Pinpoint the cell where the given text exists, returning its (X, Y) midpoint coordinate. 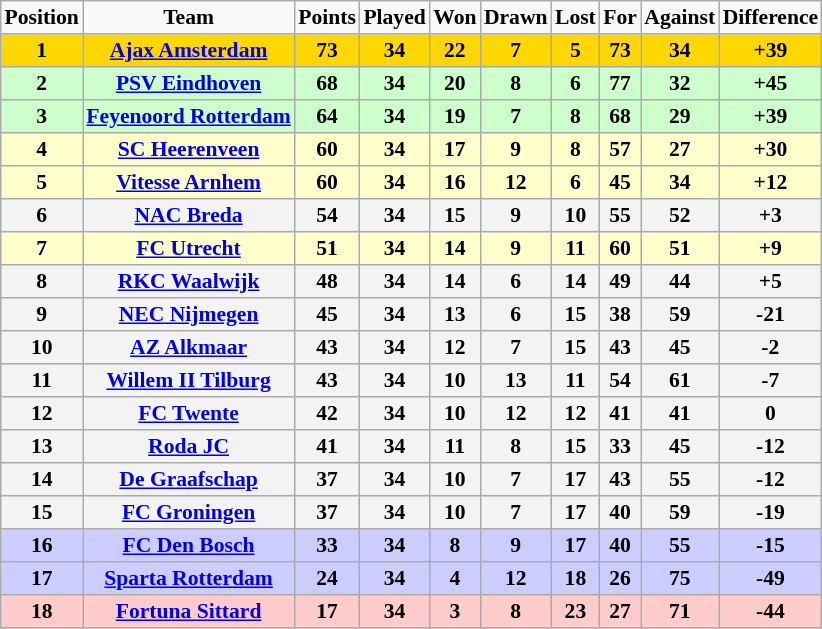
RKC Waalwijk (189, 282)
+45 (770, 84)
Willem II Tilburg (189, 380)
32 (680, 84)
29 (680, 116)
PSV Eindhoven (189, 84)
23 (575, 612)
FC Den Bosch (189, 546)
FC Twente (189, 414)
Vitesse Arnhem (189, 182)
+30 (770, 150)
-21 (770, 314)
NEC Nijmegen (189, 314)
Ajax Amsterdam (189, 50)
19 (454, 116)
+9 (770, 248)
0 (770, 414)
57 (620, 150)
Feyenoord Rotterdam (189, 116)
22 (454, 50)
-49 (770, 578)
Sparta Rotterdam (189, 578)
2 (42, 84)
24 (328, 578)
64 (328, 116)
Fortuna Sittard (189, 612)
1 (42, 50)
75 (680, 578)
SC Heerenveen (189, 150)
Won (454, 18)
+12 (770, 182)
-44 (770, 612)
NAC Breda (189, 216)
Team (189, 18)
+3 (770, 216)
-19 (770, 512)
Points (328, 18)
FC Utrecht (189, 248)
Played (395, 18)
44 (680, 282)
38 (620, 314)
77 (620, 84)
Against (680, 18)
Difference (770, 18)
20 (454, 84)
Drawn (516, 18)
For (620, 18)
42 (328, 414)
-7 (770, 380)
49 (620, 282)
Position (42, 18)
71 (680, 612)
-15 (770, 546)
26 (620, 578)
AZ Alkmaar (189, 348)
De Graafschap (189, 480)
48 (328, 282)
Lost (575, 18)
+5 (770, 282)
61 (680, 380)
-2 (770, 348)
52 (680, 216)
FC Groningen (189, 512)
Roda JC (189, 446)
